Search for the cell housing the specified text and yield its (x, y) center coordinate. 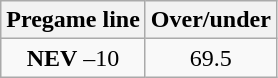
Pregame line (74, 20)
69.5 (210, 58)
Over/under (210, 20)
NEV –10 (74, 58)
